From the cell containing the given text, extract its center point as [X, Y] coordinate. 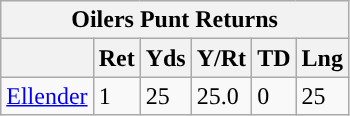
Ellender [47, 96]
Ret [116, 58]
Yds [166, 58]
TD [274, 58]
Y/Rt [221, 58]
25.0 [221, 96]
0 [274, 96]
Oilers Punt Returns [175, 20]
Lng [322, 58]
1 [116, 96]
